Return the (x, y) coordinate for the center point of the cell that contains the specified text.  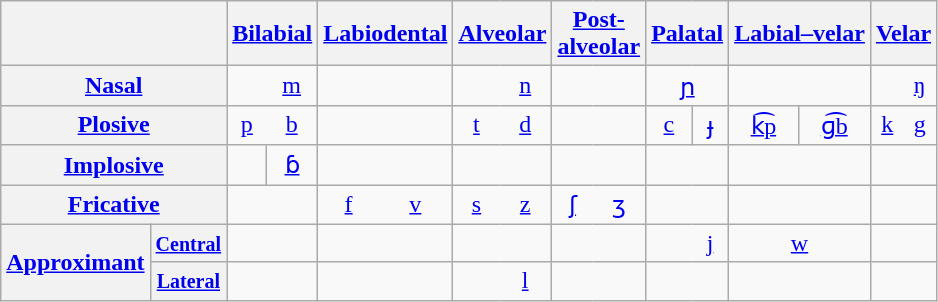
m (292, 86)
s (476, 204)
ɓ (292, 165)
Labiodental (386, 34)
Alveolar (502, 34)
f (348, 204)
Implosive (114, 165)
Approximant (76, 262)
b (292, 125)
v (416, 204)
n (526, 86)
Plosive (114, 125)
Velar (903, 34)
w (800, 243)
Post-alveolar (599, 34)
p (247, 125)
Bilabial (272, 34)
k (886, 125)
ɲ (688, 86)
g (920, 125)
ʃ (572, 204)
ɟ (710, 125)
j (710, 243)
t (476, 125)
Nasal (114, 86)
ɡ͡b (834, 125)
Labial–velar (800, 34)
l (526, 281)
Central (188, 243)
z (526, 204)
k͡p (764, 125)
Fricative (114, 204)
Lateral (188, 281)
d (526, 125)
Palatal (688, 34)
c (670, 125)
ŋ (920, 86)
ʒ (619, 204)
